Find where the given text appears and provide that cell's center as (x, y) coordinate. 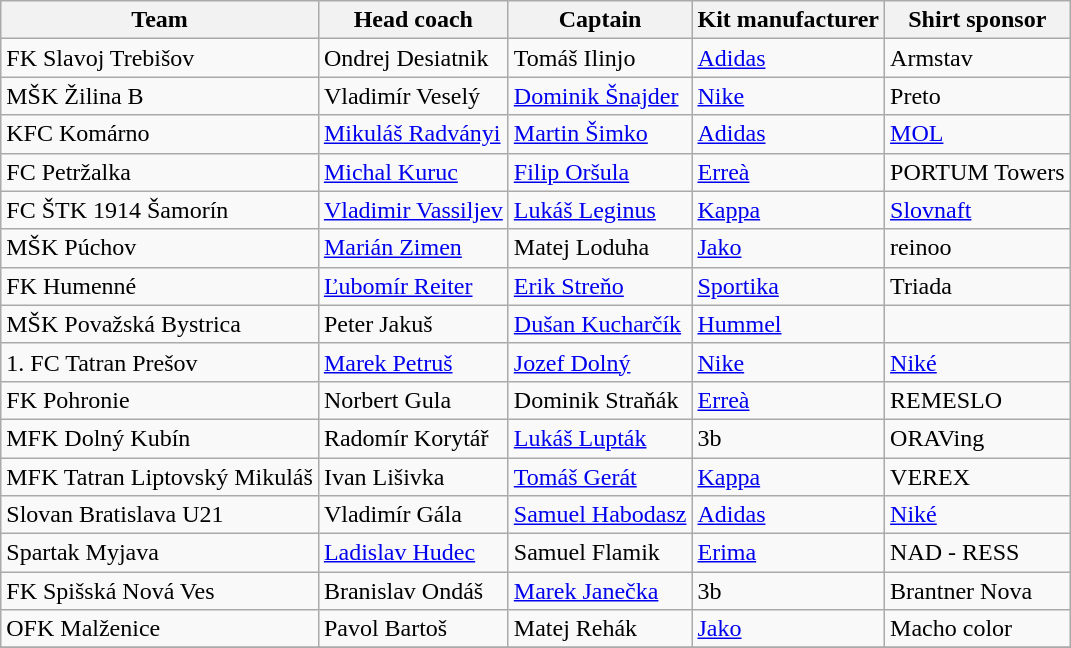
Captain (600, 20)
Ľubomír Reiter (413, 286)
Tomáš Ilinjo (600, 58)
Head coach (413, 20)
MŠK Púchov (160, 248)
Spartak Myjava (160, 553)
FK Spišská Nová Ves (160, 591)
Lukáš Leginus (600, 210)
Jozef Dolný (600, 362)
Preto (978, 96)
Erik Streňo (600, 286)
Shirt sponsor (978, 20)
Brantner Nova (978, 591)
Matej Rehák (600, 629)
FK Pohronie (160, 400)
Filip Oršula (600, 172)
Kit manufacturer (788, 20)
Branislav Ondáš (413, 591)
reinoo (978, 248)
FK Humenné (160, 286)
Lukáš Lupták (600, 438)
Vladimir Vassiljev (413, 210)
Marián Zimen (413, 248)
Sportika (788, 286)
Erima (788, 553)
Norbert Gula (413, 400)
Michal Kuruc (413, 172)
Hummel (788, 324)
OFK Malženice (160, 629)
Samuel Flamik (600, 553)
Vladimír Gála (413, 515)
Matej Loduha (600, 248)
MŠK Považská Bystrica (160, 324)
Vladimír Veselý (413, 96)
ORAVing (978, 438)
Ondrej Desiatnik (413, 58)
Mikuláš Radványi (413, 134)
Dominik Straňák (600, 400)
Team (160, 20)
Pavol Bartoš (413, 629)
Ivan Lišivka (413, 477)
MOL (978, 134)
Armstav (978, 58)
NAD - RESS (978, 553)
Samuel Habodasz (600, 515)
Triada (978, 286)
VEREX (978, 477)
MFK Tatran Liptovský Mikuláš (160, 477)
REMESLO (978, 400)
FC ŠTK 1914 Šamorín (160, 210)
Tomáš Gerát (600, 477)
Marek Janečka (600, 591)
Macho color (978, 629)
Dominik Šnajder (600, 96)
Slovan Bratislava U21 (160, 515)
FK Slavoj Trebišov (160, 58)
FC Petržalka (160, 172)
Martin Šimko (600, 134)
Slovnaft (978, 210)
PORTUM Towers (978, 172)
Radomír Korytář (413, 438)
MFK Dolný Kubín (160, 438)
KFC Komárno (160, 134)
Peter Jakuš (413, 324)
1. FC Tatran Prešov (160, 362)
Dušan Kucharčík (600, 324)
Marek Petruš (413, 362)
MŠK Žilina B (160, 96)
Ladislav Hudec (413, 553)
